Output the [x, y] coordinate of the center of the cell containing the given text.  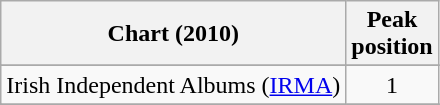
1 [392, 85]
Irish Independent Albums (IRMA) [174, 85]
Chart (2010) [174, 34]
Peakposition [392, 34]
